Return the (X, Y) coordinate for the center point of the cell that contains the specified text.  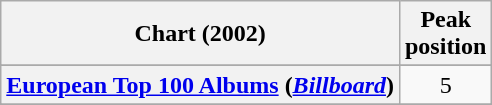
European Top 100 Albums (Billboard) (200, 85)
Peakposition (445, 34)
Chart (2002) (200, 34)
5 (445, 85)
